Output the [x, y] coordinate of the center of the cell containing the given text.  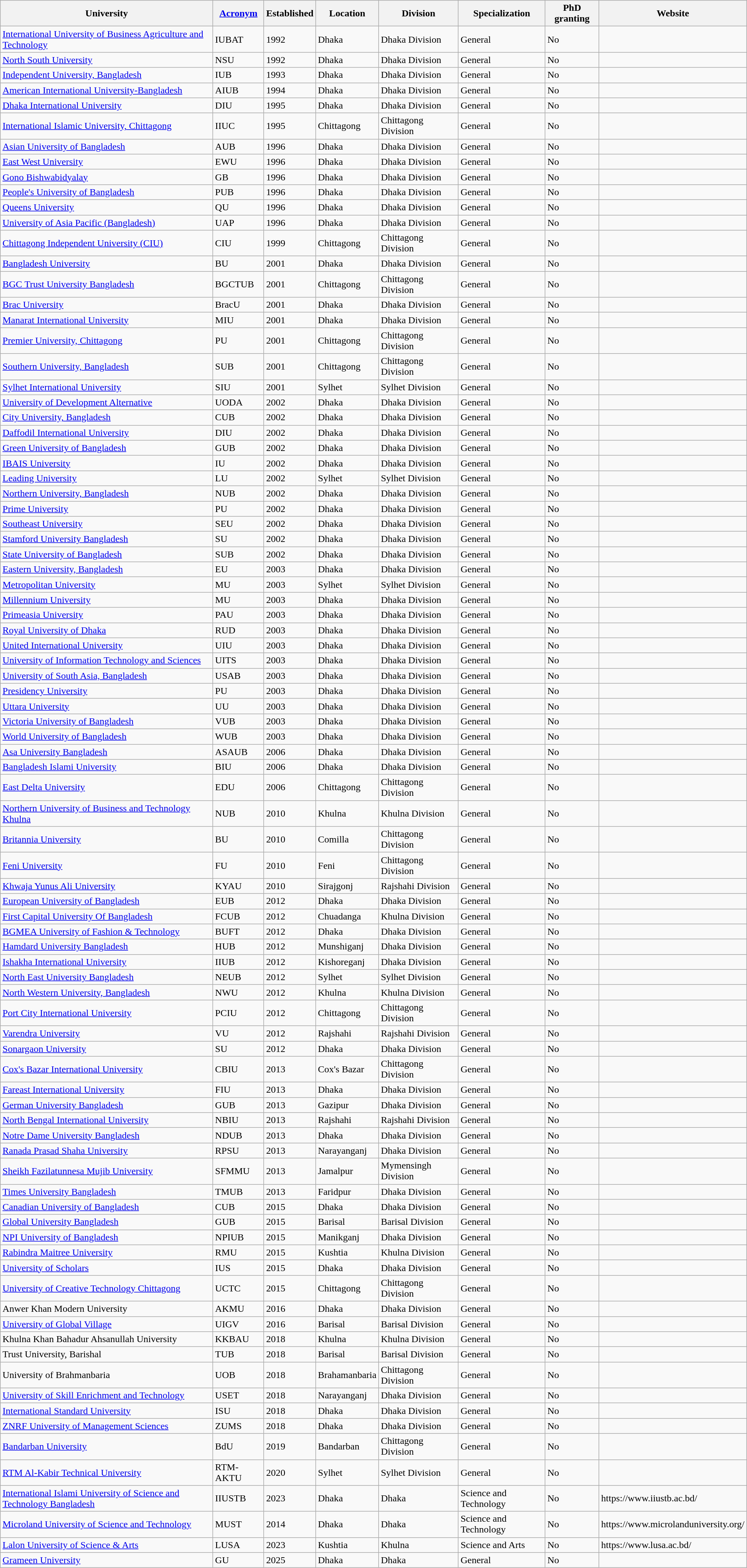
Global University Bangladesh [107, 1222]
IBAIS University [107, 463]
International Islami University of Science and Technology Bangladesh [107, 1498]
Britannia University [107, 840]
Acronym [239, 14]
NPIUB [239, 1237]
EU [239, 569]
ASAUB [239, 751]
Division [419, 14]
RTM-AKTU [239, 1473]
AUB [239, 146]
Times University Bangladesh [107, 1192]
FU [239, 865]
Sirajgonj [347, 886]
IUB [239, 75]
Manarat International University [107, 320]
IIUSTB [239, 1498]
AKMU [239, 1309]
ZUMS [239, 1426]
NBIU [239, 1120]
PUB [239, 192]
RPSU [239, 1151]
Specialization [502, 14]
IIUC [239, 126]
RMU [239, 1252]
UODA [239, 402]
Cox's Bazar [347, 1070]
Primeasia University [107, 615]
Trust University, Barishal [107, 1354]
BracU [239, 305]
Green University of Bangladesh [107, 448]
Canadian University of Bangladesh [107, 1207]
Ranada Prasad Shaha University [107, 1151]
Feni University [107, 865]
PhD granting [572, 14]
FCUB [239, 916]
Sylhet International University [107, 387]
University of Information Technology and Sciences [107, 660]
Brac University [107, 305]
Daffodil International University [107, 433]
TMUB [239, 1192]
Bangladesh University [107, 264]
North Western University, Bangladesh [107, 992]
2014 [290, 1524]
Rabindra Maitree University [107, 1252]
Microland University of Science and Technology [107, 1524]
CIU [239, 243]
Sonargaon University [107, 1048]
Fareast International University [107, 1090]
University of Skill Enrichment and Technology [107, 1396]
Leading University [107, 478]
VUB [239, 721]
PAU [239, 615]
IUBAT [239, 39]
University of Creative Technology Chittagong [107, 1288]
1994 [290, 90]
Metropolitan University [107, 585]
Chuadanga [347, 916]
University of Development Alternative [107, 402]
USAB [239, 676]
Feni [347, 865]
Comilla [347, 840]
Prime University [107, 509]
PCIU [239, 1013]
Manikganj [347, 1237]
Munshiganj [347, 947]
UIU [239, 645]
Ishakha International University [107, 962]
Location [347, 14]
LU [239, 478]
RUD [239, 630]
2025 [290, 1560]
Bandarban University [107, 1446]
International Islamic University, Chittagong [107, 126]
United International University [107, 645]
https://www.microlanduniversity.org/ [673, 1524]
GB [239, 177]
Khulna Khan Bahadur Ahsanullah University [107, 1339]
NEUB [239, 977]
Premier University, Chittagong [107, 341]
UIGV [239, 1324]
SEU [239, 524]
NPI University of Bangladesh [107, 1237]
SIU [239, 387]
University of Asia Pacific (Bangladesh) [107, 222]
Chittagong Independent University (CIU) [107, 243]
BdU [239, 1446]
https://www.lusa.ac.bd/ [673, 1545]
Established [290, 14]
Queens University [107, 207]
University of Scholars [107, 1267]
Science and Arts [502, 1545]
Stamford University Bangladesh [107, 539]
Anwer Khan Modern University [107, 1309]
EDU [239, 788]
Gono Bishwabidyalay [107, 177]
2019 [290, 1446]
Presidency University [107, 691]
Gazipur [347, 1105]
German University Bangladesh [107, 1105]
European University of Bangladesh [107, 901]
People's University of Bangladesh [107, 192]
State University of Bangladesh [107, 554]
NWU [239, 992]
UOB [239, 1375]
EUB [239, 901]
Port City International University [107, 1013]
Bandarban [347, 1446]
Grameen University [107, 1560]
University of South Asia, Bangladesh [107, 676]
VU [239, 1033]
AIUB [239, 90]
MIU [239, 320]
Uttara University [107, 706]
FIU [239, 1090]
Cox's Bazar International University [107, 1070]
Asa University Bangladesh [107, 751]
Notre Dame University Bangladesh [107, 1135]
TUB [239, 1354]
East West University [107, 162]
Sheikh Fazilatunnesa Mujib University [107, 1171]
Northern University, Bangladesh [107, 493]
2020 [290, 1473]
Brahamanbaria [347, 1375]
Southeast University [107, 524]
East Delta University [107, 788]
RTM Al-Kabir Technical University [107, 1473]
UU [239, 706]
MUST [239, 1524]
Lalon University of Science & Arts [107, 1545]
UAP [239, 222]
LUSA [239, 1545]
Royal University of Dhaka [107, 630]
University of Global Village [107, 1324]
KYAU [239, 886]
BIU [239, 767]
Southern University, Bangladesh [107, 366]
North Bengal International University [107, 1120]
North East University Bangladesh [107, 977]
Dhaka International University [107, 105]
University of Brahmanbaria [107, 1375]
Eastern University, Bangladesh [107, 569]
International University of Business Agriculture and Technology [107, 39]
University [107, 14]
USET [239, 1396]
BUFT [239, 931]
1993 [290, 75]
IIUB [239, 962]
NDUB [239, 1135]
American International University-Bangladesh [107, 90]
GU [239, 1560]
Asian University of Bangladesh [107, 146]
BGC Trust University Bangladesh [107, 284]
Varendra University [107, 1033]
First Capital University Of Bangladesh [107, 916]
City University, Bangladesh [107, 417]
NSU [239, 60]
Bangladesh Islami University [107, 767]
https://www.iiustb.ac.bd/ [673, 1498]
UITS [239, 660]
IU [239, 463]
KKBAU [239, 1339]
ISU [239, 1411]
QU [239, 207]
CBIU [239, 1070]
Independent University, Bangladesh [107, 75]
BGCTUB [239, 284]
Northern University of Business and Technology Khulna [107, 813]
World University of Bangladesh [107, 736]
Victoria University of Bangladesh [107, 721]
Mymensingh Division [419, 1171]
Jamalpur [347, 1171]
Khwaja Yunus Ali University [107, 886]
Faridpur [347, 1192]
Kishoreganj [347, 962]
Website [673, 14]
Millennium University [107, 600]
HUB [239, 947]
1999 [290, 243]
WUB [239, 736]
Hamdard University Bangladesh [107, 947]
International Standard University [107, 1411]
IUS [239, 1267]
North South University [107, 60]
UCTC [239, 1288]
SFMMU [239, 1171]
EWU [239, 162]
BGMEA University of Fashion & Technology [107, 931]
ZNRF University of Management Sciences [107, 1426]
